Search for the cell housing the specified text and yield its [X, Y] center coordinate. 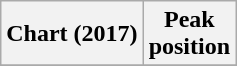
Chart (2017) [72, 34]
Peakposition [189, 34]
